Return the [X, Y] coordinate for the center point of the cell that contains the specified text.  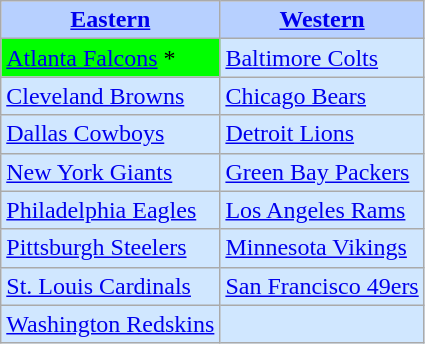
Baltimore Colts [322, 58]
Detroit Lions [322, 134]
Western [322, 20]
San Francisco 49ers [322, 286]
Green Bay Packers [322, 172]
Atlanta Falcons * [110, 58]
Cleveland Browns [110, 96]
Washington Redskins [110, 324]
Los Angeles Rams [322, 210]
Philadelphia Eagles [110, 210]
Minnesota Vikings [322, 248]
Dallas Cowboys [110, 134]
Eastern [110, 20]
New York Giants [110, 172]
St. Louis Cardinals [110, 286]
Chicago Bears [322, 96]
Pittsburgh Steelers [110, 248]
